Output the [X, Y] coordinate of the center of the cell containing the given text.  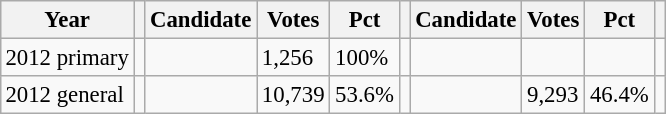
Year [67, 20]
2012 general [67, 95]
2012 primary [67, 57]
1,256 [294, 57]
9,293 [554, 95]
100% [364, 57]
10,739 [294, 95]
46.4% [620, 95]
53.6% [364, 95]
